Return (X, Y) of the center of cell containing provided text 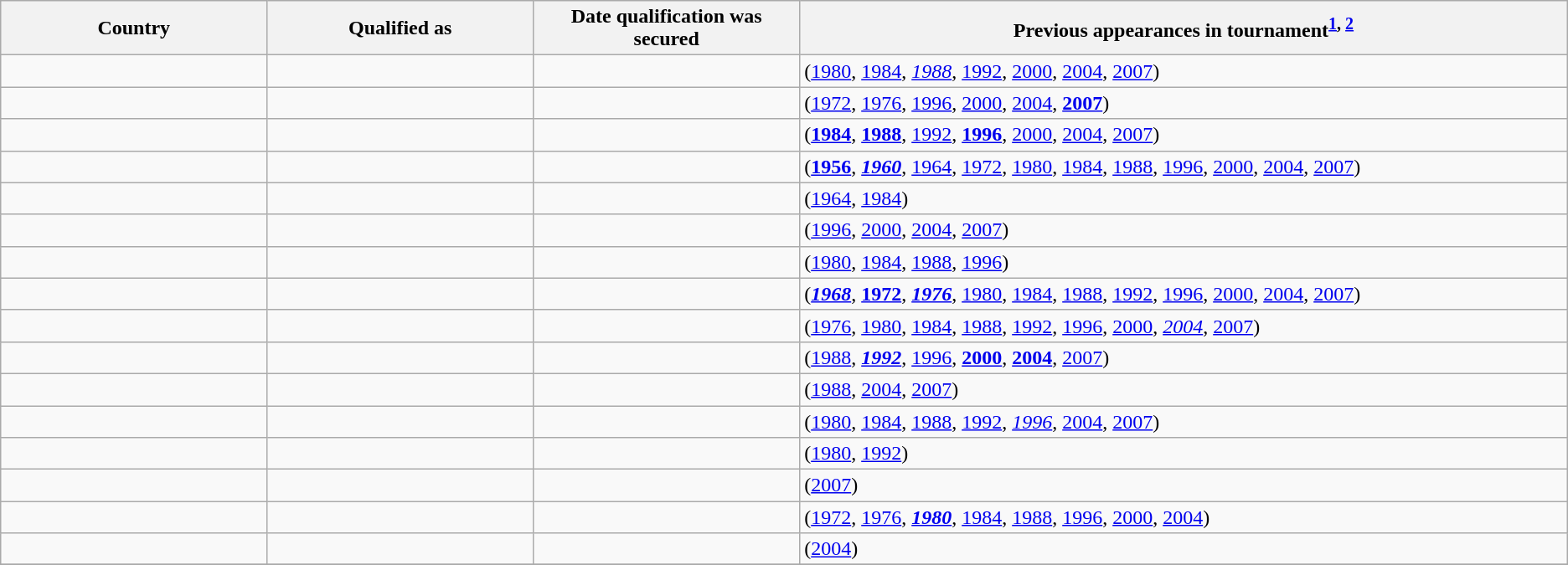
(1964, 1984) (1184, 198)
(1972, 1976, 1980, 1984, 1988, 1996, 2000, 2004) (1184, 517)
(1996, 2000, 2004, 2007) (1184, 230)
(1980, 1992) (1184, 454)
(1980, 1984, 1988, 1992, 1996, 2004, 2007) (1184, 421)
(1972, 1976, 1996, 2000, 2004, 2007) (1184, 103)
(1980, 1984, 1988, 1992, 2000, 2004, 2007) (1184, 71)
Previous appearances in tournament1, 2 (1184, 28)
(1968, 1972, 1976, 1980, 1984, 1988, 1992, 1996, 2000, 2004, 2007) (1184, 294)
Country (134, 28)
(1984, 1988, 1992, 1996, 2000, 2004, 2007) (1184, 135)
(1988, 2004, 2007) (1184, 389)
Qualified as (400, 28)
Date qualification was secured (667, 28)
(1980, 1984, 1988, 1996) (1184, 262)
(2004) (1184, 549)
(1976, 1980, 1984, 1988, 1992, 1996, 2000, 2004, 2007) (1184, 326)
(2007) (1184, 485)
(1988, 1992, 1996, 2000, 2004, 2007) (1184, 357)
(1956, 1960, 1964, 1972, 1980, 1984, 1988, 1996, 2000, 2004, 2007) (1184, 167)
